From the cell containing the given text, extract its center point as [X, Y] coordinate. 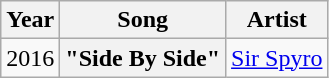
Song [143, 20]
2016 [30, 58]
Artist [277, 20]
Sir Spyro [277, 58]
Year [30, 20]
"Side By Side" [143, 58]
